Locate the cell with the specified text and output its (x, y) center coordinate. 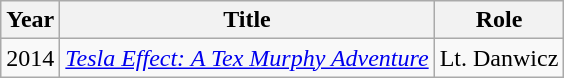
Tesla Effect: A Tex Murphy Adventure (247, 58)
Role (499, 20)
Lt. Danwicz (499, 58)
Year (30, 20)
2014 (30, 58)
Title (247, 20)
